Search for the cell housing the specified text and yield its (x, y) center coordinate. 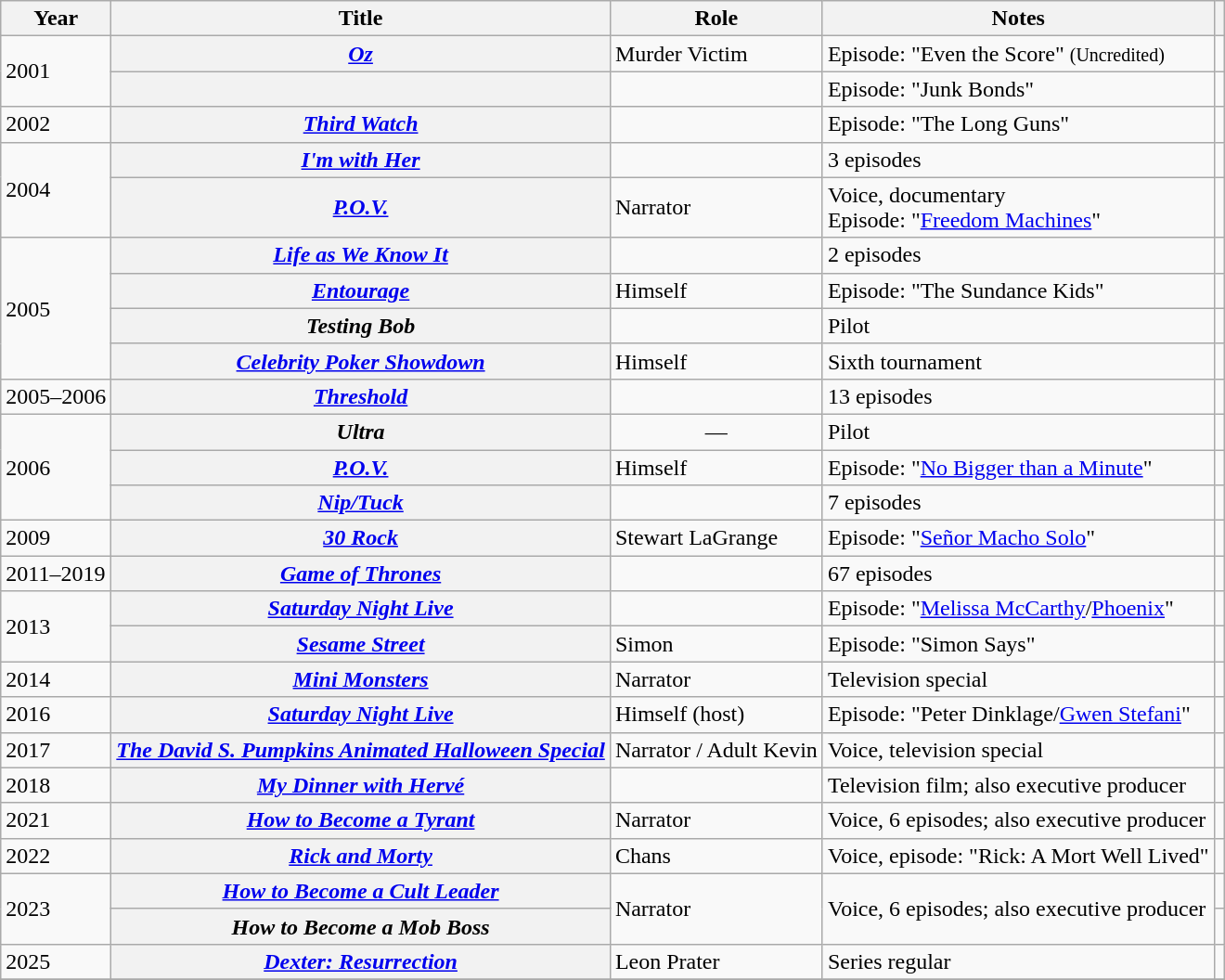
Episode: "Señor Macho Solo" (1018, 538)
7 episodes (1018, 503)
Nip/Tuck (361, 503)
Voice, documentaryEpisode: "Freedom Machines" (1018, 208)
Year (56, 19)
30 Rock (361, 538)
2005 (56, 308)
How to Become a Mob Boss (361, 926)
Mini Monsters (361, 679)
Life as We Know It (361, 255)
2022 (56, 856)
Ultra (361, 432)
Murder Victim (716, 54)
Title (361, 19)
Episode: "Melissa McCarthy/Phoenix" (1018, 609)
Notes (1018, 19)
Entourage (361, 290)
Game of Thrones (361, 574)
Voice, television special (1018, 750)
2021 (56, 820)
— (716, 432)
Episode: "No Bigger than a Minute" (1018, 467)
Episode: "Peter Dinklage/Gwen Stefani" (1018, 715)
2018 (56, 785)
The David S. Pumpkins Animated Halloween Special (361, 750)
Dexter: Resurrection (361, 961)
Television special (1018, 679)
13 episodes (1018, 396)
Episode: "Even the Score" (Uncredited) (1018, 54)
2005–2006 (56, 396)
Role (716, 19)
2025 (56, 961)
2006 (56, 467)
Episode: "The Sundance Kids" (1018, 290)
Simon (716, 644)
2009 (56, 538)
3 episodes (1018, 160)
67 episodes (1018, 574)
2016 (56, 715)
Third Watch (361, 124)
2023 (56, 909)
Threshold (361, 396)
Series regular (1018, 961)
2001 (56, 71)
Testing Bob (361, 326)
2013 (56, 626)
Episode: "Junk Bonds" (1018, 89)
How to Become a Tyrant (361, 820)
I'm with Her (361, 160)
Rick and Morty (361, 856)
How to Become a Cult Leader (361, 891)
2002 (56, 124)
2014 (56, 679)
Episode: "The Long Guns" (1018, 124)
Chans (716, 856)
Himself (host) (716, 715)
Voice, episode: "Rick: A Mort Well Lived" (1018, 856)
Stewart LaGrange (716, 538)
2011–2019 (56, 574)
Episode: "Simon Says" (1018, 644)
Narrator / Adult Kevin (716, 750)
Leon Prater (716, 961)
Sixth tournament (1018, 361)
Sesame Street (361, 644)
2004 (56, 189)
2017 (56, 750)
2 episodes (1018, 255)
My Dinner with Hervé (361, 785)
Celebrity Poker Showdown (361, 361)
Oz (361, 54)
Television film; also executive producer (1018, 785)
